Extract the [x, y] coordinate from the center of the cell holding the provided text.  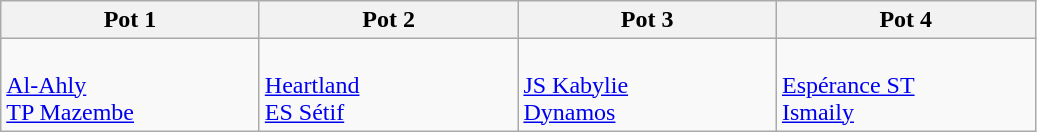
Heartland ES Sétif [388, 85]
Pot 3 [648, 20]
JS Kabylie Dynamos [648, 85]
Al-Ahly TP Mazembe [130, 85]
Pot 4 [906, 20]
Espérance ST Ismaily [906, 85]
Pot 1 [130, 20]
Pot 2 [388, 20]
